Return the (X, Y) coordinate for the center point of the cell that contains the specified text.  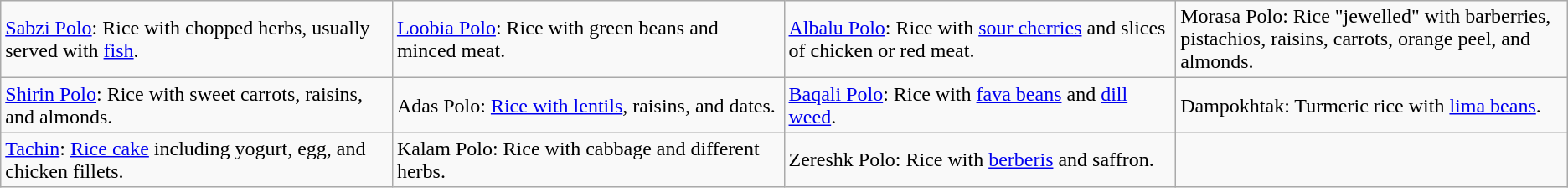
Baqali Polo: Rice with fava beans and dill weed. (980, 106)
Shirin Polo: Rice with sweet carrots, raisins, and almonds. (197, 106)
Loobia Polo: Rice with green beans and minced meat. (588, 39)
Dampokhtak: Turmeric rice with lima beans. (1372, 106)
Sabzi Polo: Rice with chopped herbs, usually served with fish. (197, 39)
Kalam Polo: Rice with cabbage and different herbs. (588, 159)
Morasa Polo: Rice "jewelled" with barberries, pistachios, raisins, carrots, orange peel, and almonds. (1372, 39)
Zereshk Polo: Rice with berberis and saffron. (980, 159)
Albalu Polo: Rice with sour cherries and slices of chicken or red meat. (980, 39)
Tachin: Rice cake including yogurt, egg, and chicken fillets. (197, 159)
Adas Polo: Rice with lentils, raisins, and dates. (588, 106)
